Find where the given text appears and provide that cell's center as [x, y] coordinate. 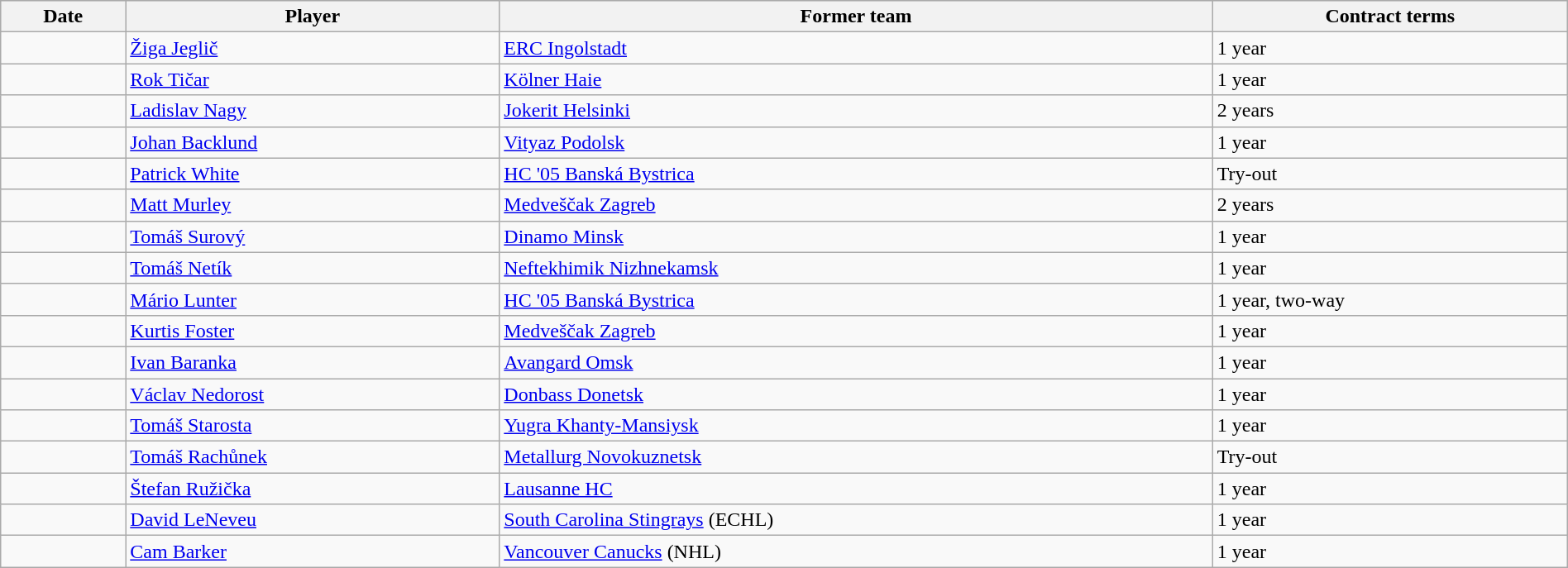
1 year, two-way [1389, 299]
South Carolina Stingrays (ECHL) [856, 520]
Tomáš Surový [313, 236]
Dinamo Minsk [856, 236]
Vancouver Canucks (NHL) [856, 551]
Rok Tičar [313, 79]
Václav Nedorost [313, 394]
Johan Backlund [313, 142]
David LeNeveu [313, 520]
Donbass Donetsk [856, 394]
Metallurg Novokuznetsk [856, 457]
Tomáš Rachůnek [313, 457]
Tomáš Netík [313, 268]
Patrick White [313, 174]
Avangard Omsk [856, 362]
Date [63, 17]
Kurtis Foster [313, 331]
Štefan Ružička [313, 489]
Matt Murley [313, 205]
ERC Ingolstadt [856, 48]
Mário Lunter [313, 299]
Ladislav Nagy [313, 111]
Player [313, 17]
Tomáš Starosta [313, 426]
Yugra Khanty-Mansiysk [856, 426]
Kölner Haie [856, 79]
Jokerit Helsinki [856, 111]
Lausanne HC [856, 489]
Former team [856, 17]
Contract terms [1389, 17]
Ivan Baranka [313, 362]
Vityaz Podolsk [856, 142]
Cam Barker [313, 551]
Neftekhimik Nizhnekamsk [856, 268]
Žiga Jeglič [313, 48]
